From the cell containing the given text, extract its center point as (x, y) coordinate. 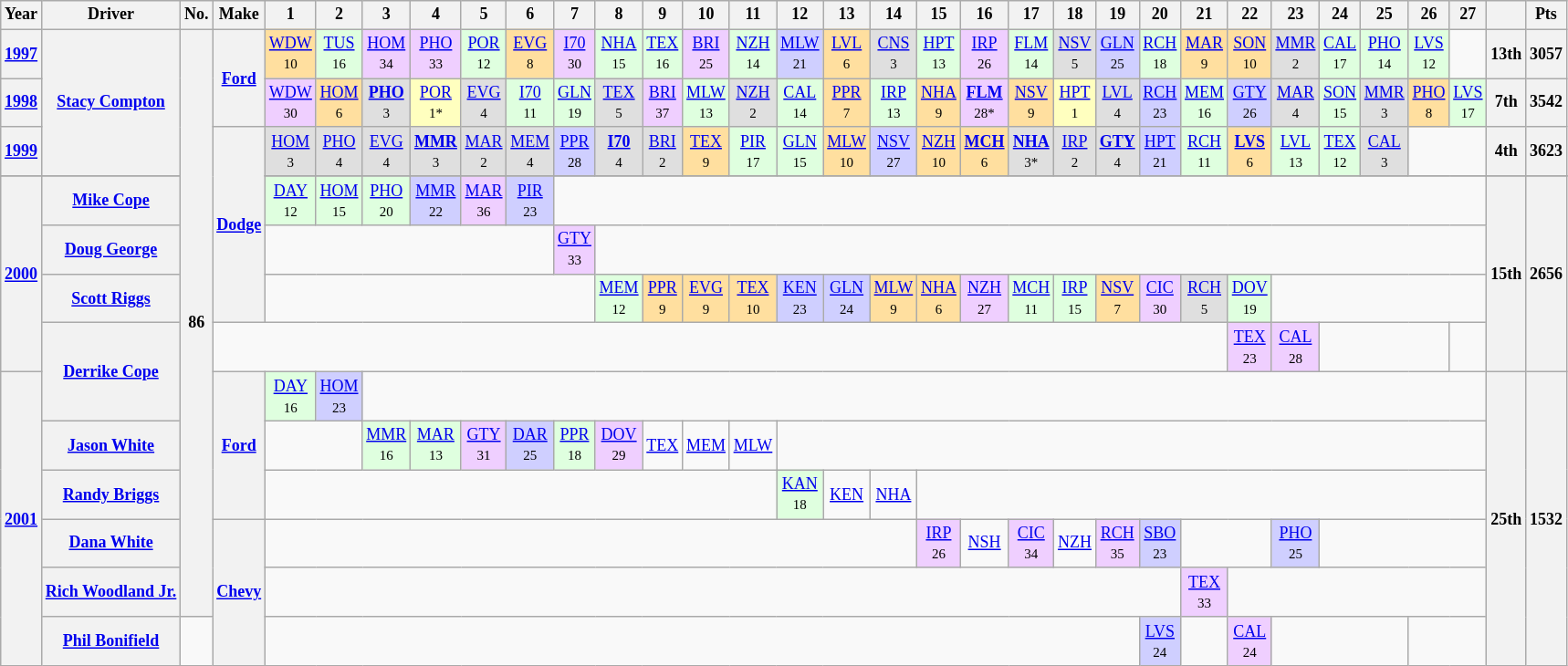
Phil Bonifield (110, 641)
MCH6 (984, 151)
NHA (893, 494)
TEX33 (1205, 592)
FLM28* (984, 103)
EVG8 (530, 54)
NHA3* (1031, 151)
3623 (1546, 151)
1999 (22, 151)
NSV7 (1117, 298)
PHO3 (387, 103)
DAY12 (291, 201)
HOM15 (340, 201)
PIR17 (752, 151)
MEM (706, 445)
RCH18 (1160, 54)
Driver (110, 15)
MCH11 (1031, 298)
Dana White (110, 544)
IRP15 (1075, 298)
2 (340, 15)
2000 (22, 274)
LVS6 (1249, 151)
I7030 (575, 54)
Jason White (110, 445)
25th (1506, 519)
3 (387, 15)
MLW21 (800, 54)
26 (1429, 15)
2656 (1546, 274)
EVG9 (706, 298)
KEN23 (800, 298)
TEX (663, 445)
LVL4 (1117, 103)
LVL6 (847, 54)
7th (1506, 103)
FLM14 (1031, 54)
WDW10 (291, 54)
WDW30 (291, 103)
TEX10 (752, 298)
25 (1384, 15)
PPR9 (663, 298)
HPT1 (1075, 103)
BRI37 (663, 103)
HPT13 (939, 54)
CAL17 (1340, 54)
4 (436, 15)
I7011 (530, 103)
SON10 (1249, 54)
3057 (1546, 54)
CAL14 (800, 103)
5 (484, 15)
PHO33 (436, 54)
MAR36 (484, 201)
DOV29 (619, 445)
GLN19 (575, 103)
1 (291, 15)
8 (619, 15)
I704 (619, 151)
1997 (22, 54)
Rich Woodland Jr. (110, 592)
NSV27 (893, 151)
DOV19 (1249, 298)
Randy Briggs (110, 494)
DAY16 (291, 397)
MEM12 (619, 298)
PPR28 (575, 151)
7 (575, 15)
RCH11 (1205, 151)
Dodge (239, 224)
SBO23 (1160, 544)
LVS12 (1429, 54)
NSV9 (1031, 103)
NZH10 (939, 151)
14 (893, 15)
HOM34 (387, 54)
NSV5 (1075, 54)
13th (1506, 54)
MAR4 (1296, 103)
TEX12 (1340, 151)
TEX23 (1249, 348)
NZH (1075, 544)
HOM6 (340, 103)
GLN25 (1117, 54)
GLN15 (800, 151)
PHO4 (340, 151)
MAR2 (484, 151)
NSH (984, 544)
LVS17 (1468, 103)
CAL3 (1384, 151)
HOM3 (291, 151)
BRI2 (663, 151)
2001 (22, 519)
86 (197, 323)
TEX16 (663, 54)
No. (197, 15)
24 (1340, 15)
RCH35 (1117, 544)
Year (22, 15)
KAN18 (800, 494)
HOM23 (340, 397)
PHO8 (1429, 103)
CNS3 (893, 54)
LVL13 (1296, 151)
13 (847, 15)
MLW10 (847, 151)
1532 (1546, 519)
IRP13 (893, 103)
NHA6 (939, 298)
POR12 (484, 54)
GTY31 (484, 445)
Scott Riggs (110, 298)
Derrike Cope (110, 372)
PPR18 (575, 445)
MLW9 (893, 298)
18 (1075, 15)
Make (239, 15)
PPR7 (847, 103)
19 (1117, 15)
MAR13 (436, 445)
MMR22 (436, 201)
PHO25 (1296, 544)
9 (663, 15)
GTY33 (575, 250)
SON15 (1340, 103)
PHO14 (1384, 54)
17 (1031, 15)
NZH2 (752, 103)
RCH23 (1160, 103)
Chevy (239, 593)
Doug George (110, 250)
MAR9 (1205, 54)
CIC30 (1160, 298)
TEX5 (619, 103)
HPT21 (1160, 151)
12 (800, 15)
TEX9 (706, 151)
MLW13 (706, 103)
22 (1249, 15)
NZH14 (752, 54)
15 (939, 15)
MMR2 (1296, 54)
PIR23 (530, 201)
Stacy Compton (110, 102)
6 (530, 15)
3542 (1546, 103)
BRI25 (706, 54)
NHA9 (939, 103)
4th (1506, 151)
TUS16 (340, 54)
MLW (752, 445)
Mike Cope (110, 201)
CAL28 (1296, 348)
11 (752, 15)
16 (984, 15)
MEM4 (530, 151)
PHO20 (387, 201)
GTY4 (1117, 151)
23 (1296, 15)
Pts (1546, 15)
10 (706, 15)
LVS24 (1160, 641)
KEN (847, 494)
DAR25 (530, 445)
GTY26 (1249, 103)
RCH5 (1205, 298)
CAL24 (1249, 641)
20 (1160, 15)
CIC34 (1031, 544)
1998 (22, 103)
27 (1468, 15)
15th (1506, 274)
NZH27 (984, 298)
GLN24 (847, 298)
21 (1205, 15)
MMR16 (387, 445)
MEM16 (1205, 103)
NHA15 (619, 54)
IRP2 (1075, 151)
POR1* (436, 103)
